Determine the (X, Y) coordinate at the center of the cell enclosing the given text.  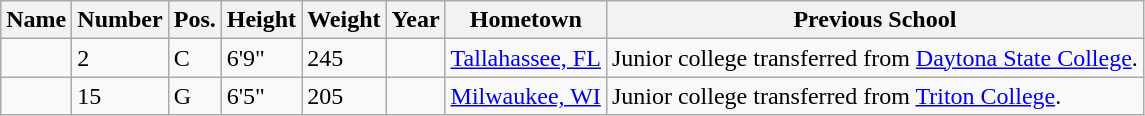
6'5" (261, 96)
6'9" (261, 58)
Height (261, 20)
Year (416, 20)
205 (344, 96)
Weight (344, 20)
Pos. (194, 20)
Number (120, 20)
Hometown (526, 20)
Milwaukee, WI (526, 96)
Junior college transferred from Daytona State College. (874, 58)
2 (120, 58)
Name (36, 20)
G (194, 96)
Tallahassee, FL (526, 58)
Previous School (874, 20)
15 (120, 96)
C (194, 58)
245 (344, 58)
Junior college transferred from Triton College. (874, 96)
